Return (X, Y) of the center of cell containing provided text 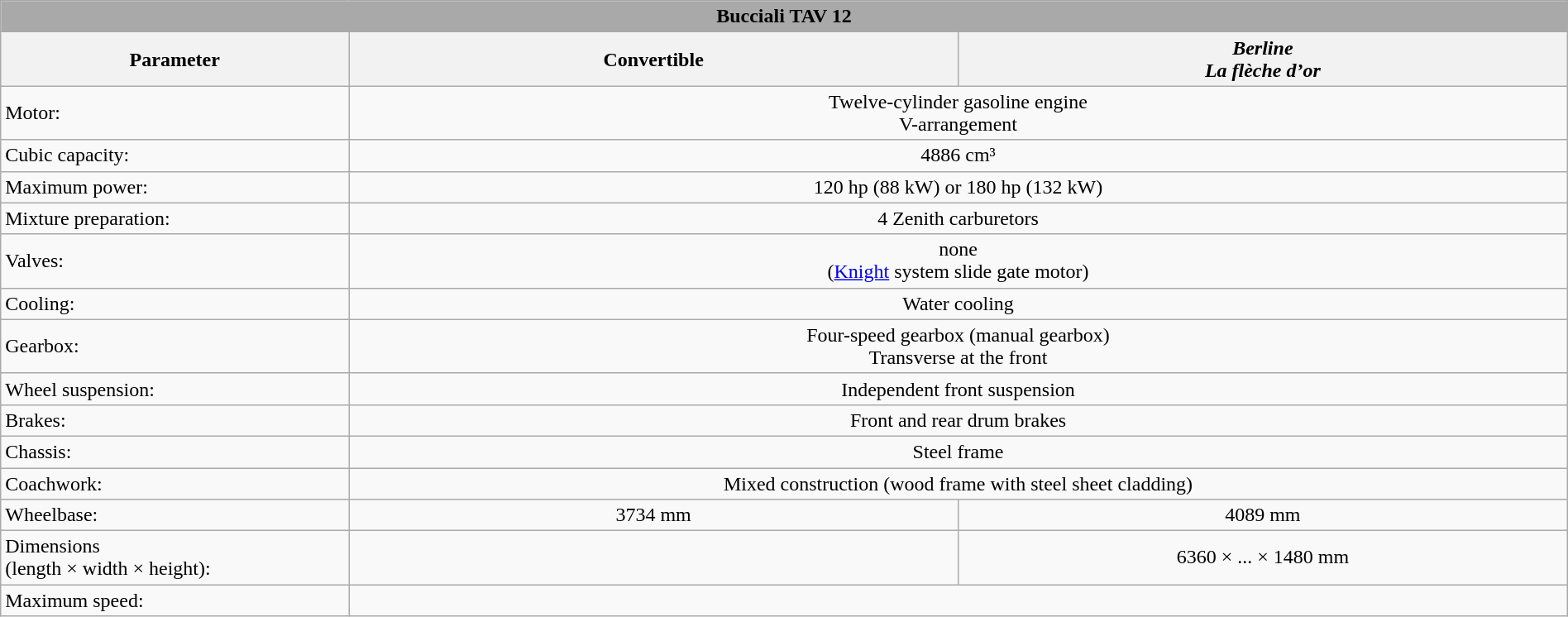
120 hp (88 kW) or 180 hp (132 kW) (958, 187)
Mixed construction (wood frame with steel sheet cladding) (958, 484)
Maximum speed: (175, 600)
Independent front suspension (958, 389)
Dimensions(length × width × height): (175, 557)
Gearbox: (175, 346)
6360 × ... × 1480 mm (1262, 557)
Coachwork: (175, 484)
4089 mm (1262, 515)
Brakes: (175, 420)
Parameter (175, 60)
Water cooling (958, 304)
Steel frame (958, 452)
4 Zenith carburetors (958, 218)
3734 mm (653, 515)
BerlineLa flèche d’or (1262, 60)
Maximum power: (175, 187)
none(Knight system slide gate motor) (958, 261)
Chassis: (175, 452)
Wheel suspension: (175, 389)
Bucciali TAV 12 (784, 17)
4886 cm³ (958, 155)
Cooling: (175, 304)
Twelve-cylinder gasoline engineV-arrangement (958, 112)
Wheelbase: (175, 515)
Valves: (175, 261)
Convertible (653, 60)
Mixture preparation: (175, 218)
Front and rear drum brakes (958, 420)
Motor: (175, 112)
Four-speed gearbox (manual gearbox)Transverse at the front (958, 346)
Cubic capacity: (175, 155)
